Scan for the cell matching the given text and deliver its [x, y] coordinate at center. 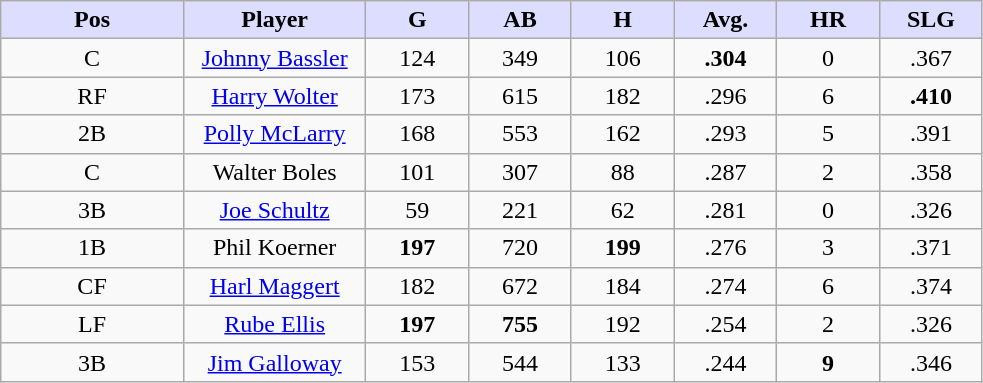
192 [622, 324]
Jim Galloway [274, 362]
.367 [930, 58]
3 [828, 248]
553 [520, 134]
221 [520, 210]
Joe Schultz [274, 210]
2B [92, 134]
153 [418, 362]
Phil Koerner [274, 248]
755 [520, 324]
Avg. [726, 20]
G [418, 20]
133 [622, 362]
Player [274, 20]
Johnny Bassler [274, 58]
672 [520, 286]
307 [520, 172]
LF [92, 324]
168 [418, 134]
1B [92, 248]
SLG [930, 20]
.346 [930, 362]
.274 [726, 286]
615 [520, 96]
.287 [726, 172]
AB [520, 20]
.244 [726, 362]
Harl Maggert [274, 286]
.304 [726, 58]
199 [622, 248]
.254 [726, 324]
349 [520, 58]
Harry Wolter [274, 96]
Walter Boles [274, 172]
88 [622, 172]
9 [828, 362]
59 [418, 210]
101 [418, 172]
RF [92, 96]
184 [622, 286]
544 [520, 362]
HR [828, 20]
.374 [930, 286]
.391 [930, 134]
720 [520, 248]
106 [622, 58]
Polly McLarry [274, 134]
124 [418, 58]
.358 [930, 172]
162 [622, 134]
.410 [930, 96]
173 [418, 96]
.276 [726, 248]
CF [92, 286]
.293 [726, 134]
.296 [726, 96]
.371 [930, 248]
.281 [726, 210]
5 [828, 134]
Rube Ellis [274, 324]
62 [622, 210]
H [622, 20]
Pos [92, 20]
